Extract the [x, y] coordinate from the center of the cell holding the provided text.  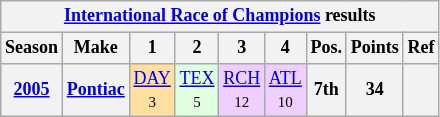
2005 [32, 90]
1 [152, 48]
Pos. [326, 48]
Pontiac [96, 90]
Points [374, 48]
7th [326, 90]
DAY3 [152, 90]
4 [286, 48]
RCH12 [242, 90]
TEX5 [197, 90]
Season [32, 48]
3 [242, 48]
Ref [421, 48]
Make [96, 48]
International Race of Champions results [220, 16]
2 [197, 48]
ATL10 [286, 90]
34 [374, 90]
